Provide the (x, y) coordinate of the cell's center where the given text is located.  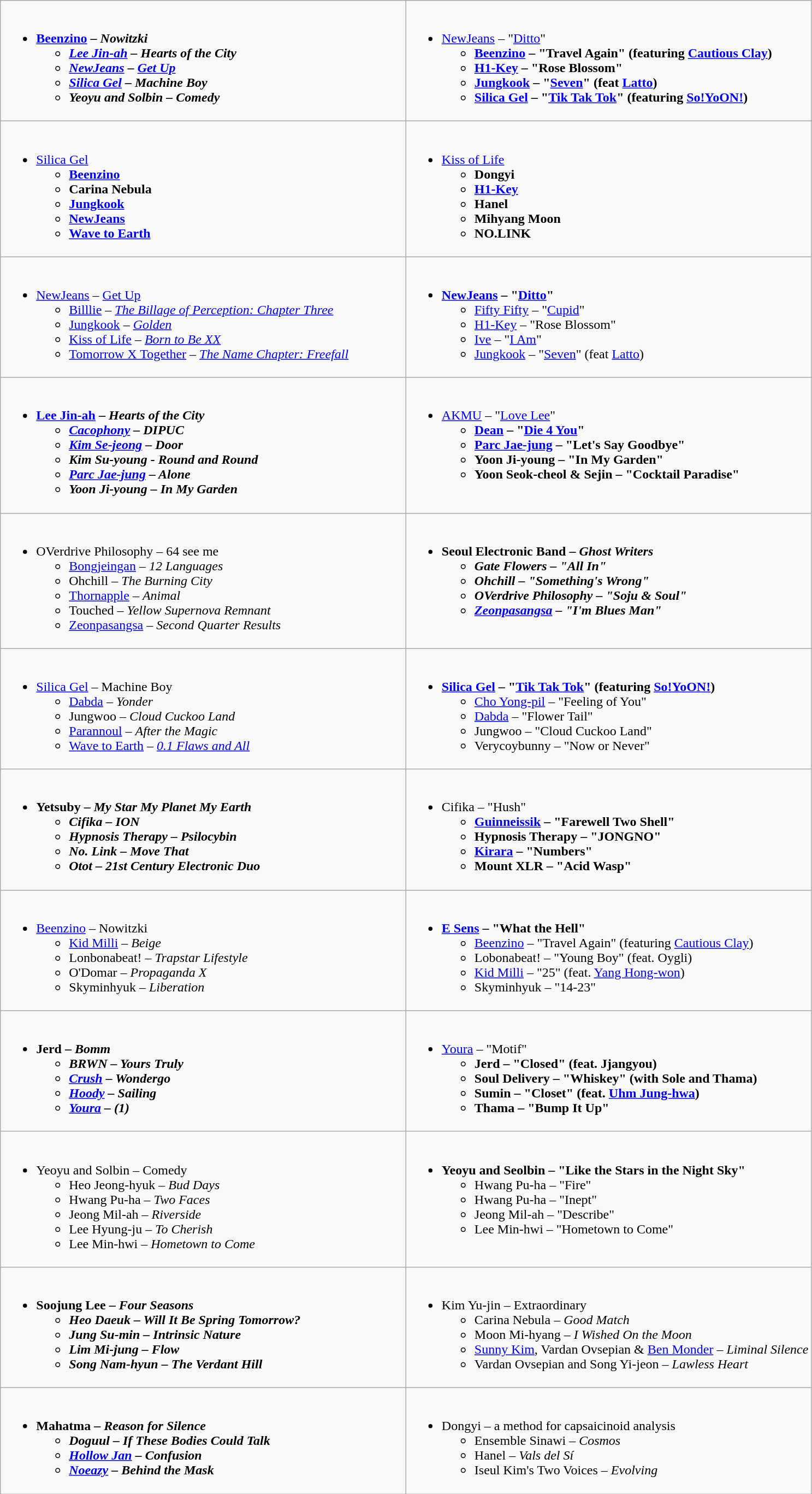
Kiss of LifeDongyiH1-KeyHanelMihyang MoonNO.LINK (608, 189)
AKMU – "Love Lee"Dean – "Die 4 You"Parc Jae-jung – "Let's Say Goodbye"Yoon Ji-young – "In My Garden"Yoon Seok-cheol & Sejin – "Cocktail Paradise" (608, 445)
Yetsuby – My Star My Planet My EarthCifika – IONHypnosis Therapy – PsilocybinNo. Link – Move ThatOtot – 21st Century Electronic Duo (203, 829)
Dongyi – a method for capsaicinoid analysisEnsemble Sinawi – CosmosHanel – Vals del SíIseul Kim's Two Voices – Evolving (608, 1440)
Mahatma – Reason for SilenceDoguul – If These Bodies Could TalkHollow Jan – ConfusionNoeazy – Behind the Mask (203, 1440)
Beenzino – NowitzkiKid Milli – BeigeLonbonabeat! – Trapstar LifestyleO'Domar – Propaganda XSkyminhyuk – Liberation (203, 950)
Silica Gel – Machine BoyDabda – YonderJungwoo – Cloud Cuckoo LandParannoul – After the MagicWave to Earth – 0.1 Flaws and All (203, 709)
NewJeans – "Ditto"Fifty Fifty – "Cupid"H1-Key – "Rose Blossom"Ive – "I Am"Jungkook – "Seven" (feat Latto) (608, 317)
Beenzino – NowitzkiLee Jin-ah – Hearts of the CityNewJeans – Get UpSilica Gel – Machine BoyYeoyu and Solbin – Comedy (203, 61)
Silica GelBeenzinoCarina NebulaJungkookNewJeansWave to Earth (203, 189)
Lee Jin-ah – Hearts of the CityCacophony – DIPUCKim Se-jeong – DoorKim Su-young - Round and RoundParc Jae-jung – AloneYoon Ji-young – In My Garden (203, 445)
Soojung Lee – Four SeasonsHeo Daeuk – Will It Be Spring Tomorrow?Jung Su-min – Intrinsic NatureLim Mi-jung – FlowSong Nam-hyun – The Verdant Hill (203, 1327)
Cifika – "Hush"Guinneissik – "Farewell Two Shell"Hypnosis Therapy – "JONGNO"Kirara – "Numbers"Mount XLR – "Acid Wasp" (608, 829)
Jerd – BommBRWN – Yours TrulyCrush – WondergoHoody – SailingYoura – (1) (203, 1071)
